For the text-containing cell, return its midpoint in [x, y] coordinate format. 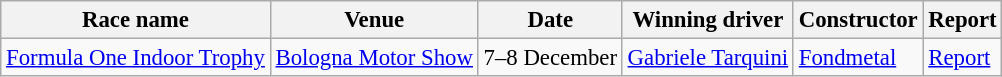
Fondmetal [858, 58]
Venue [374, 20]
7–8 December [550, 58]
Winning driver [708, 20]
Constructor [858, 20]
Race name [136, 20]
Formula One Indoor Trophy [136, 58]
Gabriele Tarquini [708, 58]
Bologna Motor Show [374, 58]
Date [550, 20]
